Pinpoint the cell where the given text exists, returning its (X, Y) midpoint coordinate. 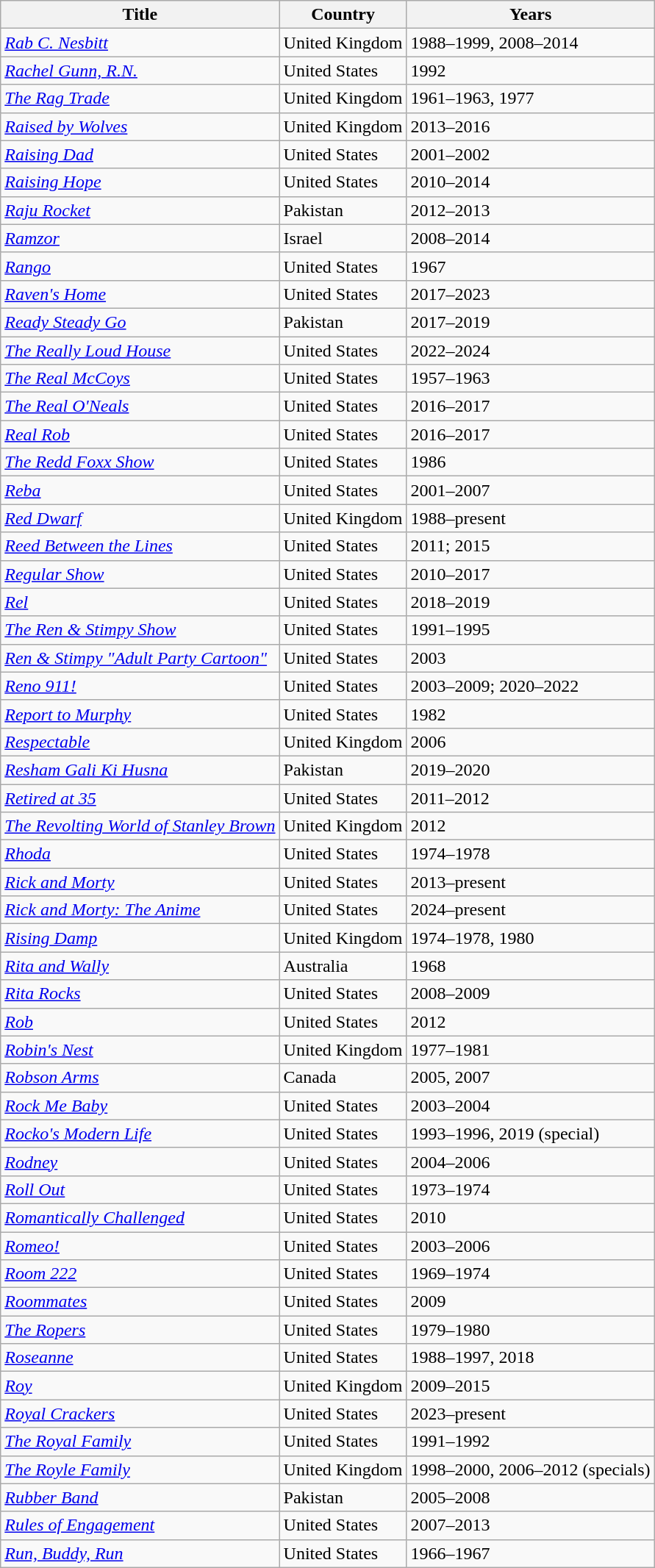
Ren & Stimpy "Adult Party Cartoon" (140, 658)
2023–present (531, 1414)
2013–2016 (531, 126)
The Ren & Stimpy Show (140, 630)
1992 (531, 71)
2006 (531, 742)
2007–2013 (531, 1525)
Reno 911! (140, 686)
2011–2012 (531, 798)
Rick and Morty: The Anime (140, 910)
The Real O'Neals (140, 407)
Report to Murphy (140, 714)
The Real McCoys (140, 379)
Rita and Wally (140, 966)
2018–2019 (531, 602)
1979–1980 (531, 1330)
Roseanne (140, 1358)
2013–present (531, 882)
Roll Out (140, 1189)
Robin's Nest (140, 1050)
2012–2013 (531, 210)
Rodney (140, 1161)
The Revolting World of Stanley Brown (140, 826)
Canada (343, 1078)
2009–2015 (531, 1386)
Country (343, 15)
Robson Arms (140, 1078)
The Really Loud House (140, 351)
1988–1999, 2008–2014 (531, 43)
Rango (140, 266)
Royal Crackers (140, 1414)
2024–present (531, 910)
Raven's Home (140, 294)
Ramzor (140, 238)
Raju Rocket (140, 210)
Rising Damp (140, 938)
Real Rob (140, 434)
2019–2020 (531, 770)
2011; 2015 (531, 546)
2010 (531, 1217)
Rachel Gunn, R.N. (140, 71)
2017–2019 (531, 322)
Australia (343, 966)
2008–2009 (531, 994)
The Ropers (140, 1330)
The Redd Foxx Show (140, 462)
Title (140, 15)
1991–1995 (531, 630)
Reba (140, 490)
Rick and Morty (140, 882)
Rob (140, 1022)
1968 (531, 966)
1961–1963, 1977 (531, 99)
Red Dwarf (140, 518)
Retired at 35 (140, 798)
Rock Me Baby (140, 1106)
2003–2006 (531, 1246)
Raised by Wolves (140, 126)
Rubber Band (140, 1497)
Respectable (140, 742)
2001–2002 (531, 154)
1998–2000, 2006–2012 (specials) (531, 1469)
Run, Buddy, Run (140, 1553)
2005, 2007 (531, 1078)
Roommates (140, 1302)
Reed Between the Lines (140, 546)
2017–2023 (531, 294)
Years (531, 15)
Romeo! (140, 1246)
1969–1974 (531, 1274)
2008–2014 (531, 238)
Rhoda (140, 854)
1957–1963 (531, 379)
1982 (531, 714)
1986 (531, 462)
2010–2017 (531, 574)
Rita Rocks (140, 994)
1974–1978, 1980 (531, 938)
The Rag Trade (140, 99)
1993–1996, 2019 (special) (531, 1134)
1966–1967 (531, 1553)
1967 (531, 266)
1991–1992 (531, 1442)
Ready Steady Go (140, 322)
Rab C. Nesbitt (140, 43)
Israel (343, 238)
1988–1997, 2018 (531, 1358)
2003–2004 (531, 1106)
2003 (531, 658)
2004–2006 (531, 1161)
Raising Dad (140, 154)
1977–1981 (531, 1050)
Romantically Challenged (140, 1217)
2001–2007 (531, 490)
Rocko's Modern Life (140, 1134)
Raising Hope (140, 182)
2009 (531, 1302)
2022–2024 (531, 351)
Regular Show (140, 574)
Room 222 (140, 1274)
Rel (140, 602)
1974–1978 (531, 854)
2005–2008 (531, 1497)
Roy (140, 1386)
2003–2009; 2020–2022 (531, 686)
Rules of Engagement (140, 1525)
1988–present (531, 518)
The Royle Family (140, 1469)
The Royal Family (140, 1442)
1973–1974 (531, 1189)
2010–2014 (531, 182)
Resham Gali Ki Husna (140, 770)
